Provide the [x, y] coordinate of the cell's center where the given text is located.  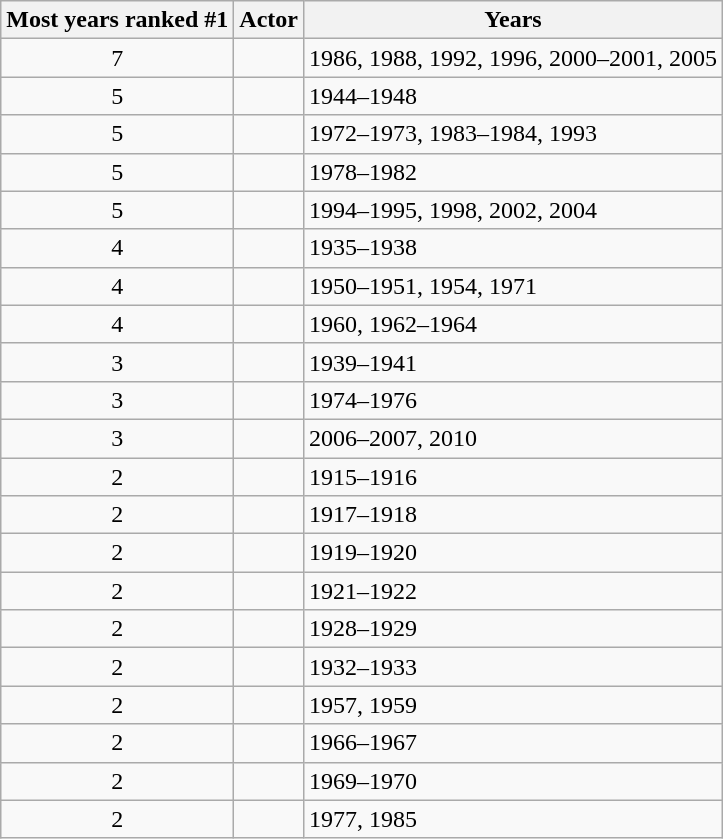
1960, 1962–1964 [512, 324]
2006–2007, 2010 [512, 438]
Years [512, 20]
1919–1920 [512, 553]
1935–1938 [512, 248]
1957, 1959 [512, 705]
1972–1973, 1983–1984, 1993 [512, 134]
1915–1916 [512, 477]
1974–1976 [512, 400]
Most years ranked #1 [118, 20]
1978–1982 [512, 172]
1939–1941 [512, 362]
1977, 1985 [512, 819]
7 [118, 58]
1966–1967 [512, 743]
1921–1922 [512, 591]
Actor [269, 20]
1986, 1988, 1992, 1996, 2000–2001, 2005 [512, 58]
1932–1933 [512, 667]
1944–1948 [512, 96]
1917–1918 [512, 515]
1994–1995, 1998, 2002, 2004 [512, 210]
1950–1951, 1954, 1971 [512, 286]
1969–1970 [512, 781]
1928–1929 [512, 629]
